Provide the (x, y) coordinate of the cell's center where the given text is located.  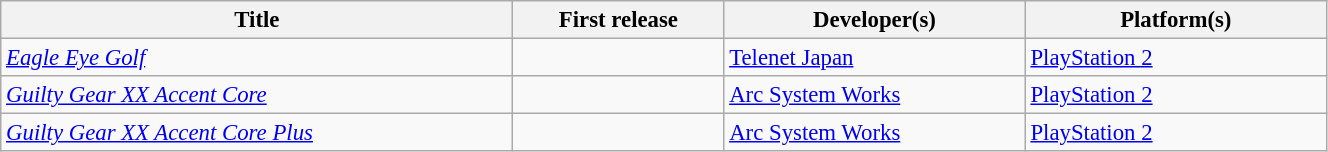
Guilty Gear XX Accent Core Plus (257, 133)
Telenet Japan (874, 58)
Developer(s) (874, 20)
First release (618, 20)
Platform(s) (1176, 20)
Guilty Gear XX Accent Core (257, 95)
Eagle Eye Golf (257, 58)
Title (257, 20)
